Locate the cell with the specified text and output its [X, Y] center coordinate. 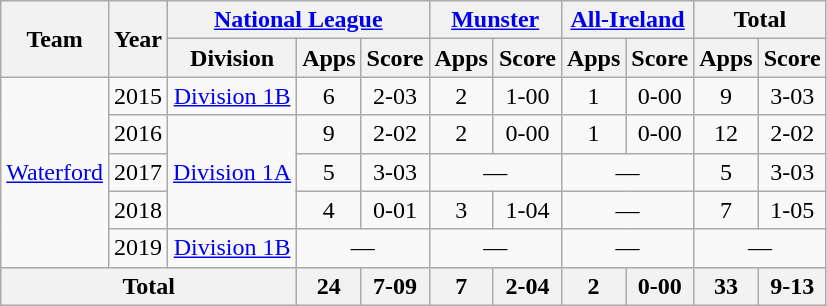
Team [55, 39]
Waterford [55, 172]
7-09 [395, 286]
3 [461, 210]
Division 1A [232, 172]
12 [726, 134]
2016 [138, 134]
All-Ireland [627, 20]
Year [138, 39]
2015 [138, 96]
33 [726, 286]
4 [329, 210]
2-04 [527, 286]
1-00 [527, 96]
9-13 [792, 286]
24 [329, 286]
0-01 [395, 210]
6 [329, 96]
2-03 [395, 96]
2019 [138, 248]
1-04 [527, 210]
2018 [138, 210]
Munster [495, 20]
2017 [138, 172]
Division [232, 58]
National League [298, 20]
1-05 [792, 210]
